From the cell containing the given text, extract its center point as [X, Y] coordinate. 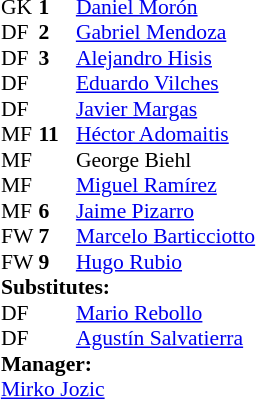
Hugo Rubio [166, 262]
9 [57, 262]
Substitutes: [128, 287]
Miguel Ramírez [166, 185]
George Biehl [166, 160]
Agustín Salvatierra [166, 339]
Javier Margas [166, 109]
Héctor Adomaitis [166, 135]
Jaime Pizarro [166, 211]
3 [57, 58]
Marcelo Barticciotto [166, 237]
11 [57, 135]
Mario Rebollo [166, 313]
Alejandro Hisis [166, 58]
Eduardo Vilches [166, 83]
Gabriel Mendoza [166, 33]
7 [57, 237]
6 [57, 211]
Manager: [128, 364]
2 [57, 33]
